Find where the given text appears and provide that cell's center as [x, y] coordinate. 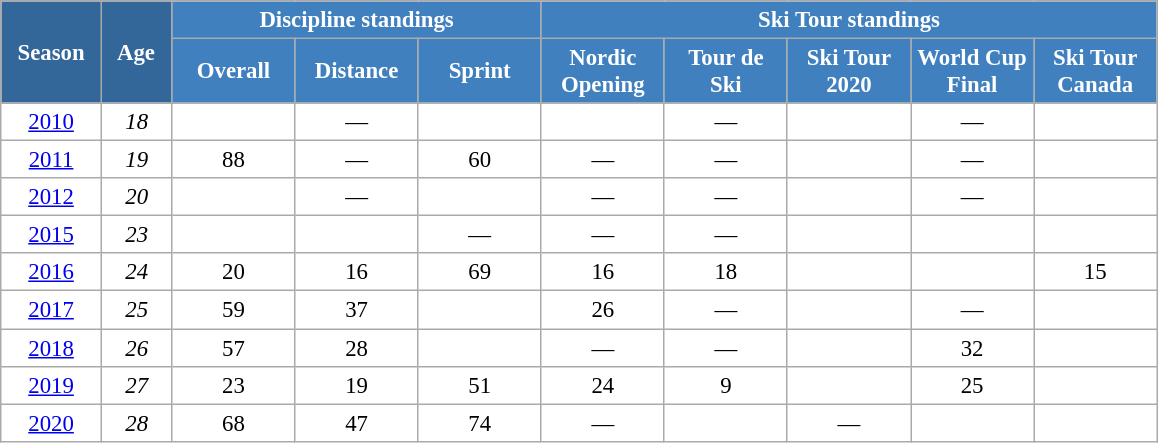
2016 [52, 273]
69 [480, 273]
2011 [52, 160]
NordicOpening [602, 72]
59 [234, 310]
Ski Tour2020 [848, 72]
47 [356, 423]
2018 [52, 348]
74 [480, 423]
60 [480, 160]
Discipline standings [356, 20]
2019 [52, 385]
Ski TourCanada [1096, 72]
68 [234, 423]
37 [356, 310]
Sprint [480, 72]
27 [136, 385]
32 [972, 348]
15 [1096, 273]
Overall [234, 72]
2015 [52, 235]
World CupFinal [972, 72]
51 [480, 385]
2012 [52, 197]
Ski Tour standings [848, 20]
Tour deSki [726, 72]
9 [726, 385]
Age [136, 52]
2017 [52, 310]
2010 [52, 122]
Distance [356, 72]
2020 [52, 423]
88 [234, 160]
57 [234, 348]
Season [52, 52]
